Return the (x, y) coordinate for the center point of the cell that contains the specified text.  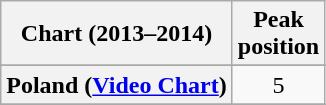
Chart (2013–2014) (117, 34)
Poland (Video Chart) (117, 85)
5 (278, 85)
Peakposition (278, 34)
